Determine the (X, Y) coordinate at the center of the cell enclosing the given text.  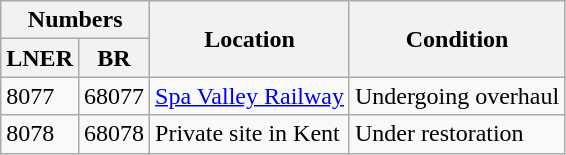
LNER (40, 58)
Spa Valley Railway (250, 96)
Condition (456, 39)
8078 (40, 134)
Private site in Kent (250, 134)
68078 (114, 134)
68077 (114, 96)
BR (114, 58)
Under restoration (456, 134)
Location (250, 39)
Numbers (76, 20)
Undergoing overhaul (456, 96)
8077 (40, 96)
